Search for the cell housing the specified text and yield its [x, y] center coordinate. 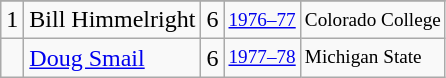
Bill Himmelright [112, 20]
Doug Smail [112, 58]
Colorado College [372, 20]
Michigan State [372, 58]
1976–77 [262, 20]
1 [12, 20]
1977–78 [262, 58]
